Return the (x, y) coordinate for the center point of the cell that contains the specified text.  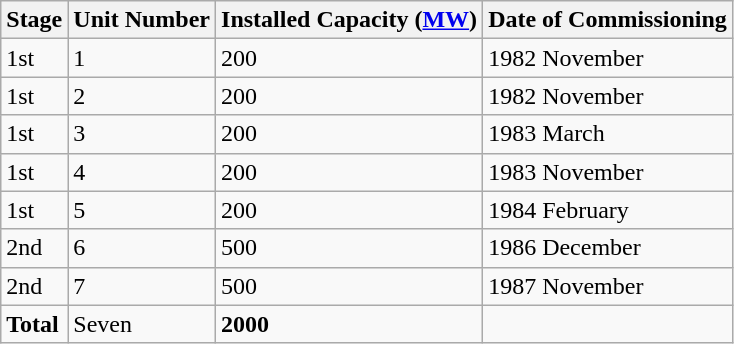
Seven (142, 324)
1983 March (608, 134)
1986 December (608, 248)
2 (142, 96)
Unit Number (142, 20)
6 (142, 248)
1987 November (608, 286)
1984 February (608, 210)
Total (34, 324)
1983 November (608, 172)
2000 (350, 324)
Installed Capacity (MW) (350, 20)
Stage (34, 20)
7 (142, 286)
1 (142, 58)
5 (142, 210)
3 (142, 134)
Date of Commissioning (608, 20)
4 (142, 172)
